Provide the (X, Y) coordinate of the cell's center where the given text is located.  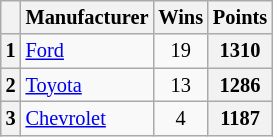
Manufacturer (88, 17)
1187 (240, 118)
3 (11, 118)
Wins (180, 17)
1310 (240, 51)
2 (11, 85)
Ford (88, 51)
19 (180, 51)
Toyota (88, 85)
Points (240, 17)
1 (11, 51)
4 (180, 118)
1286 (240, 85)
Chevrolet (88, 118)
13 (180, 85)
